Find where the given text appears and provide that cell's center as [x, y] coordinate. 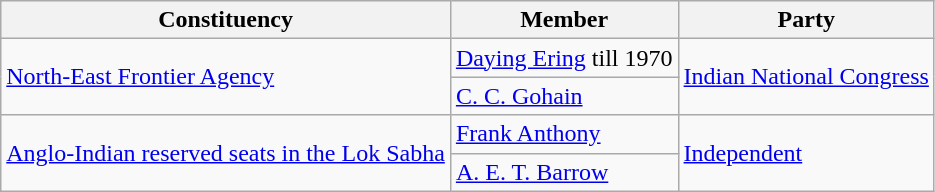
Independent [806, 153]
C. C. Gohain [564, 96]
Anglo-Indian reserved seats in the Lok Sabha [226, 153]
Member [564, 20]
Constituency [226, 20]
Frank Anthony [564, 134]
Indian National Congress [806, 77]
North-East Frontier Agency [226, 77]
Daying Ering till 1970 [564, 58]
Party [806, 20]
A. E. T. Barrow [564, 172]
